From the cell containing the given text, extract its center point as [x, y] coordinate. 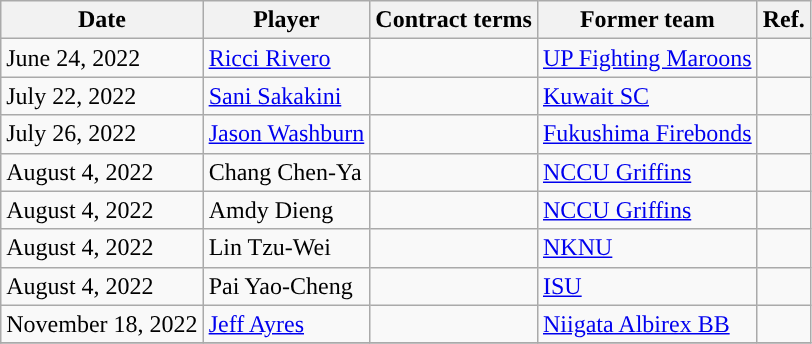
Niigata Albirex BB [647, 324]
Player [286, 20]
Lin Tzu-Wei [286, 248]
July 26, 2022 [102, 134]
November 18, 2022 [102, 324]
Contract terms [454, 20]
Jeff Ayres [286, 324]
Sani Sakakini [286, 96]
ISU [647, 286]
July 22, 2022 [102, 96]
June 24, 2022 [102, 58]
Former team [647, 20]
Pai Yao-Cheng [286, 286]
Date [102, 20]
Ref. [784, 20]
Jason Washburn [286, 134]
Ricci Rivero [286, 58]
UP Fighting Maroons [647, 58]
Chang Chen-Ya [286, 172]
NKNU [647, 248]
Amdy Dieng [286, 210]
Kuwait SC [647, 96]
Fukushima Firebonds [647, 134]
